Determine the [x, y] coordinate at the center of the cell enclosing the given text.  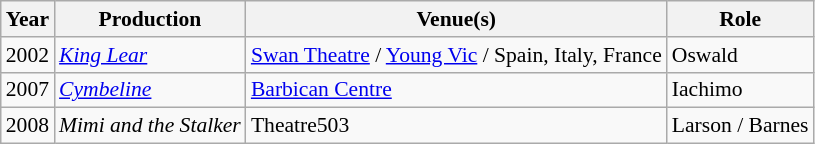
Production [150, 19]
Role [740, 19]
King Lear [150, 55]
Cymbeline [150, 90]
Year [28, 19]
Barbican Centre [456, 90]
Oswald [740, 55]
Mimi and the Stalker [150, 126]
Swan Theatre / Young Vic / Spain, Italy, France [456, 55]
2002 [28, 55]
Venue(s) [456, 19]
2007 [28, 90]
2008 [28, 126]
Theatre503 [456, 126]
Larson / Barnes [740, 126]
Iachimo [740, 90]
